Output the [x, y] coordinate of the center of the cell containing the given text.  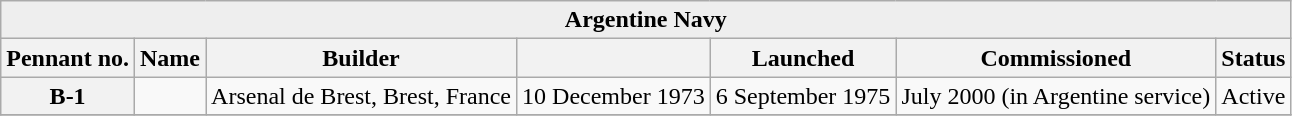
Launched [803, 58]
Argentine Navy [646, 20]
Pennant no. [68, 58]
6 September 1975 [803, 96]
Builder [362, 58]
Status [1254, 58]
Arsenal de Brest, Brest, France [362, 96]
Commissioned [1056, 58]
B-1 [68, 96]
Name [170, 58]
10 December 1973 [614, 96]
July 2000 (in Argentine service) [1056, 96]
Active [1254, 96]
